Search for the cell housing the specified text and yield its [X, Y] center coordinate. 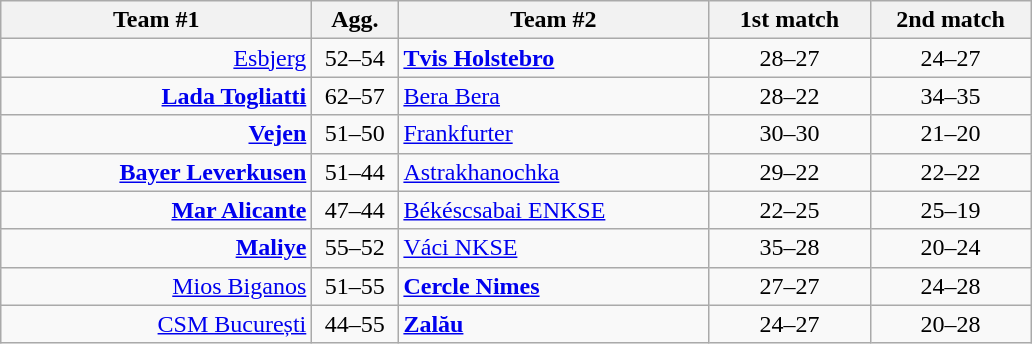
Team #2 [554, 20]
28–27 [790, 58]
Mios Biganos [156, 286]
35–28 [790, 248]
Maliye [156, 248]
20–28 [950, 324]
Tvis Holstebro [554, 58]
24–28 [950, 286]
25–19 [950, 210]
51–50 [355, 134]
Astrakhanochka [554, 172]
51–44 [355, 172]
Frankfurter [554, 134]
Lada Togliatti [156, 96]
20–24 [950, 248]
22–22 [950, 172]
1st match [790, 20]
55–52 [355, 248]
Zalău [554, 324]
52–54 [355, 58]
Bera Bera [554, 96]
Esbjerg [156, 58]
Mar Alicante [156, 210]
29–22 [790, 172]
Bayer Leverkusen [156, 172]
28–22 [790, 96]
21–20 [950, 134]
Team #1 [156, 20]
51–55 [355, 286]
Agg. [355, 20]
27–27 [790, 286]
Vejen [156, 134]
34–35 [950, 96]
47–44 [355, 210]
2nd match [950, 20]
44–55 [355, 324]
30–30 [790, 134]
Békéscsabai ENKSE [554, 210]
22–25 [790, 210]
CSM București [156, 324]
Cercle Nimes [554, 286]
Váci NKSE [554, 248]
62–57 [355, 96]
